Scan for the cell matching the given text and deliver its [x, y] coordinate at center. 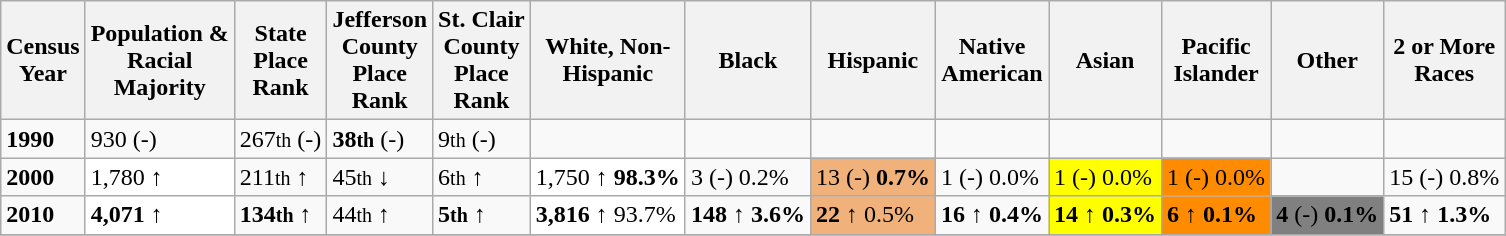
6 ↑ 0.1% [1216, 215]
Black [748, 60]
PacificIslander [1216, 60]
St. ClairCountyPlaceRank [482, 60]
9th (-) [482, 139]
NativeAmerican [992, 60]
Other [1328, 60]
3 (-) 0.2% [748, 177]
16 ↑ 0.4% [992, 215]
Asian [1106, 60]
JeffersonCountyPlaceRank [380, 60]
44th ↑ [380, 215]
2010 [43, 215]
1990 [43, 139]
15 (-) 0.8% [1444, 177]
4 (-) 0.1% [1328, 215]
2 or MoreRaces [1444, 60]
148 ↑ 3.6% [748, 215]
211th ↑ [280, 177]
StatePlaceRank [280, 60]
White, Non-Hispanic [608, 60]
6th ↑ [482, 177]
134th ↑ [280, 215]
1,750 ↑ 98.3% [608, 177]
2000 [43, 177]
930 (-) [160, 139]
45th ↓ [380, 177]
1,780 ↑ [160, 177]
Population &RacialMajority [160, 60]
5th ↑ [482, 215]
CensusYear [43, 60]
14 ↑ 0.3% [1106, 215]
Hispanic [872, 60]
13 (-) 0.7% [872, 177]
4,071 ↑ [160, 215]
38th (-) [380, 139]
3,816 ↑ 93.7% [608, 215]
22 ↑ 0.5% [872, 215]
51 ↑ 1.3% [1444, 215]
267th (-) [280, 139]
